Search for the cell housing the specified text and yield its (x, y) center coordinate. 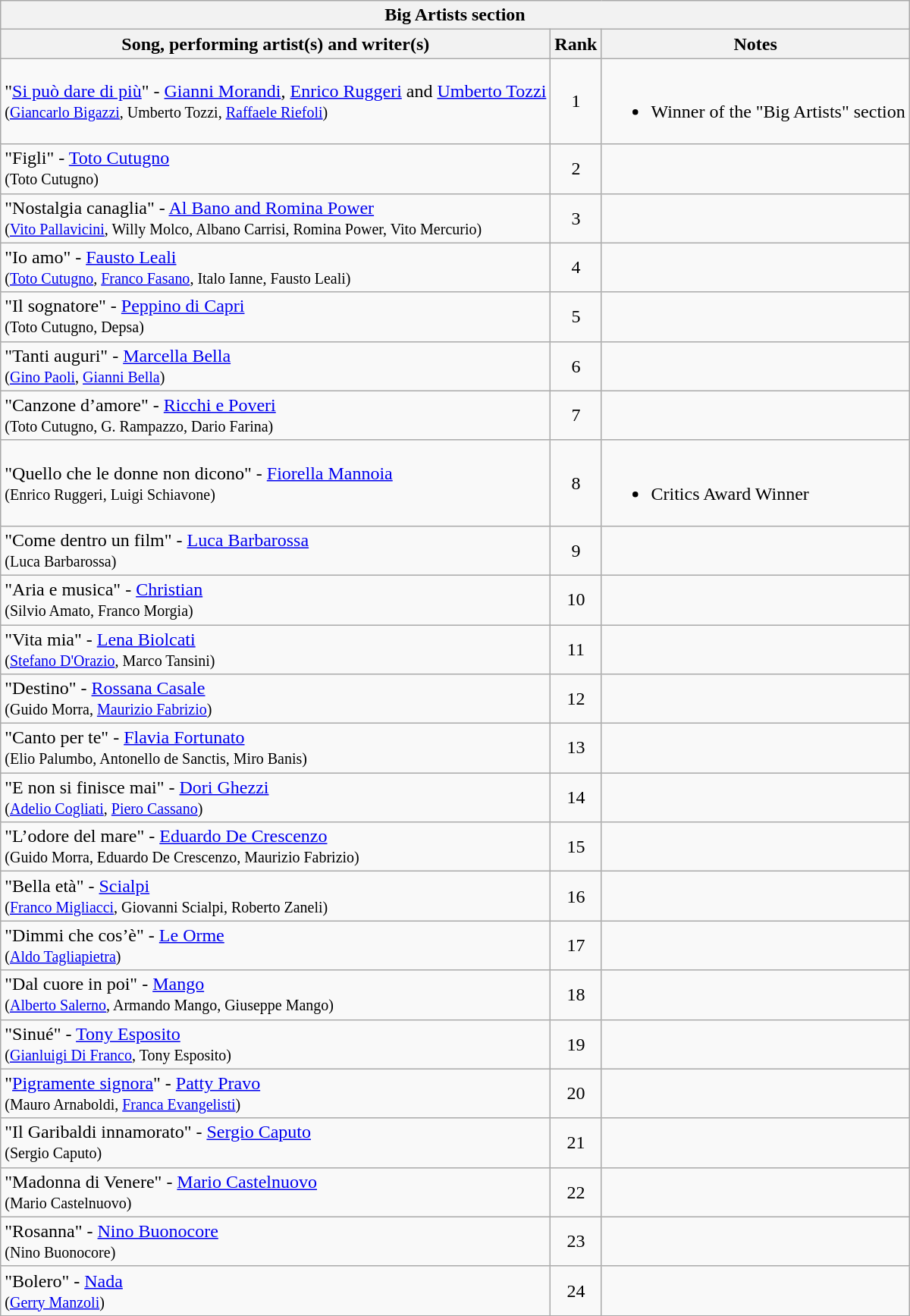
6 (576, 366)
"Canzone d’amore" - Ricchi e Poveri (Toto Cutugno, G. Rampazzo, Dario Farina) (276, 416)
"Bella età" - Scialpi(Franco Migliacci, Giovanni Scialpi, Roberto Zaneli) (276, 897)
13 (576, 748)
"Dimmi che cos’è" - Le Orme (Aldo Tagliapietra) (276, 945)
16 (576, 897)
"Nostalgia canaglia" - Al Bano and Romina Power(Vito Pallavicini, Willy Molco, Albano Carrisi, Romina Power, Vito Mercurio) (276, 218)
"Bolero" - Nada (Gerry Manzoli) (276, 1291)
"Si può dare di più" - Gianni Morandi, Enrico Ruggeri and Umberto Tozzi (Giancarlo Bigazzi, Umberto Tozzi, Raffaele Riefoli) (276, 102)
"Il Garibaldi innamorato" - Sergio Caputo (Sergio Caputo) (276, 1142)
Critics Award Winner (755, 482)
"E non si finisce mai" - Dori Ghezzi(Adelio Cogliati, Piero Cassano) (276, 798)
10 (576, 599)
"Rosanna" - Nino Buonocore(Nino Buonocore) (276, 1241)
"Quello che le donne non dicono" - Fiorella Mannoia (Enrico Ruggeri, Luigi Schiavone) (276, 482)
14 (576, 798)
"Destino" - Rossana Casale (Guido Morra, Maurizio Fabrizio) (276, 699)
21 (576, 1142)
Song, performing artist(s) and writer(s) (276, 44)
2 (576, 168)
5 (576, 317)
"Io amo" - Fausto Leali (Toto Cutugno, Franco Fasano, Italo Ianne, Fausto Leali) (276, 267)
17 (576, 945)
"Madonna di Venere" - Mario Castelnuovo (Mario Castelnuovo) (276, 1192)
Notes (755, 44)
1 (576, 102)
20 (576, 1094)
18 (576, 995)
"Tanti auguri" - Marcella Bella (Gino Paoli, Gianni Bella) (276, 366)
Winner of the "Big Artists" section (755, 102)
"Vita mia" - Lena Biolcati (Stefano D'Orazio, Marco Tansini) (276, 649)
"Il sognatore" - Peppino di Capri (Toto Cutugno, Depsa) (276, 317)
11 (576, 649)
9 (576, 551)
"L’odore del mare" - Eduardo De Crescenzo (Guido Morra, Eduardo De Crescenzo, Maurizio Fabrizio) (276, 846)
12 (576, 699)
"Dal cuore in poi" - Mango (Alberto Salerno, Armando Mango, Giuseppe Mango) (276, 995)
"Pigramente signora" - Patty Pravo(Mauro Arnaboldi, Franca Evangelisti) (276, 1094)
"Figli" - Toto Cutugno(Toto Cutugno) (276, 168)
24 (576, 1291)
"Canto per te" - Flavia Fortunato (Elio Palumbo, Antonello de Sanctis, Miro Banis) (276, 748)
7 (576, 416)
4 (576, 267)
22 (576, 1192)
8 (576, 482)
"Sinué" - Tony Esposito (Gianluigi Di Franco, Tony Esposito) (276, 1044)
3 (576, 218)
15 (576, 846)
19 (576, 1044)
Big Artists section (455, 15)
Rank (576, 44)
"Aria e musica" - Christian(Silvio Amato, Franco Morgia) (276, 599)
23 (576, 1241)
"Come dentro un film" - Luca Barbarossa (Luca Barbarossa) (276, 551)
